Extract the (x, y) coordinate from the center of the cell holding the provided text.  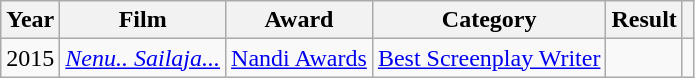
2015 (30, 58)
Award (300, 20)
Nandi Awards (300, 58)
Nenu.. Sailaja... (143, 58)
Year (30, 20)
Category (489, 20)
Result (644, 20)
Best Screenplay Writer (489, 58)
Film (143, 20)
